Scan for the cell matching the given text and deliver its (x, y) coordinate at center. 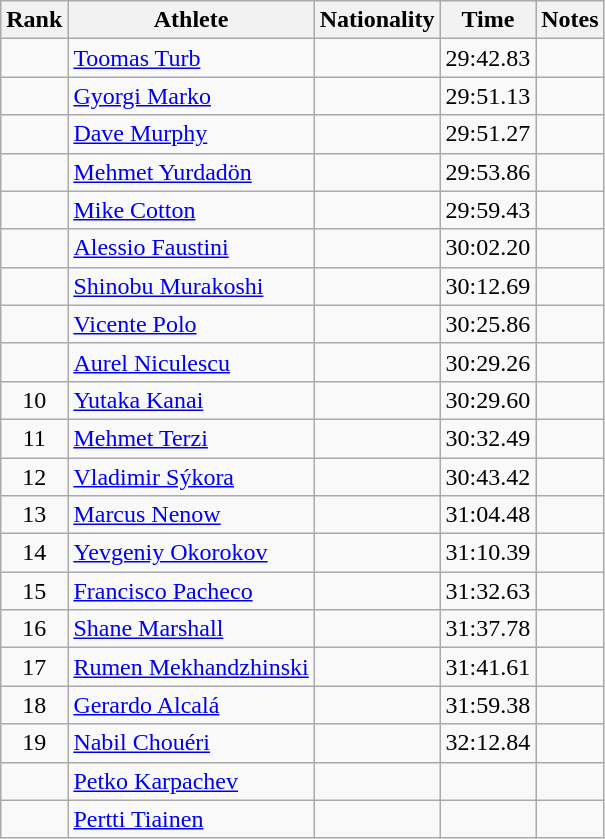
30:32.49 (488, 438)
29:59.43 (488, 210)
12 (34, 477)
Pertti Tiainen (191, 819)
30:02.20 (488, 248)
30:43.42 (488, 477)
17 (34, 667)
13 (34, 515)
Toomas Turb (191, 58)
30:29.26 (488, 362)
Nationality (377, 20)
Francisco Pacheco (191, 591)
29:53.86 (488, 172)
Shinobu Murakoshi (191, 286)
Aurel Niculescu (191, 362)
29:42.83 (488, 58)
31:37.78 (488, 629)
Petko Karpachev (191, 781)
Gerardo Alcalá (191, 705)
Rank (34, 20)
29:51.27 (488, 134)
30:25.86 (488, 324)
Nabil Chouéri (191, 743)
31:41.61 (488, 667)
Time (488, 20)
Mehmet Yurdadön (191, 172)
16 (34, 629)
Yevgeniy Okorokov (191, 553)
10 (34, 400)
Yutaka Kanai (191, 400)
32:12.84 (488, 743)
31:59.38 (488, 705)
Notes (570, 20)
30:12.69 (488, 286)
Gyorgi Marko (191, 96)
Athlete (191, 20)
Shane Marshall (191, 629)
Vicente Polo (191, 324)
Dave Murphy (191, 134)
31:04.48 (488, 515)
Vladimir Sýkora (191, 477)
Alessio Faustini (191, 248)
Rumen Mekhandzhinski (191, 667)
29:51.13 (488, 96)
Mehmet Terzi (191, 438)
31:32.63 (488, 591)
31:10.39 (488, 553)
Marcus Nenow (191, 515)
30:29.60 (488, 400)
14 (34, 553)
18 (34, 705)
19 (34, 743)
15 (34, 591)
Mike Cotton (191, 210)
11 (34, 438)
